For the text-containing cell, return its midpoint in [X, Y] coordinate format. 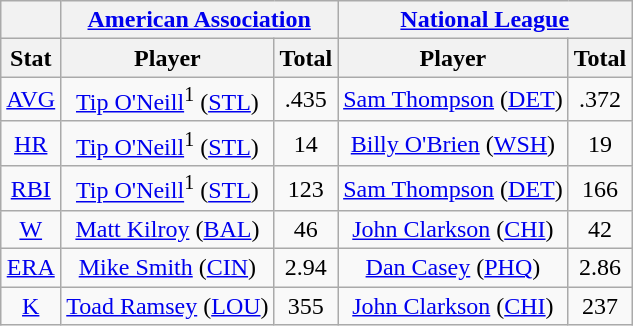
237 [600, 306]
46 [306, 230]
2.94 [306, 268]
19 [600, 144]
American Association [200, 20]
2.86 [600, 268]
14 [306, 144]
Billy O'Brien (WSH) [454, 144]
Toad Ramsey (LOU) [168, 306]
National League [485, 20]
.435 [306, 100]
355 [306, 306]
RBI [31, 188]
HR [31, 144]
Stat [31, 58]
42 [600, 230]
K [31, 306]
123 [306, 188]
Mike Smith (CIN) [168, 268]
Matt Kilroy (BAL) [168, 230]
.372 [600, 100]
AVG [31, 100]
Dan Casey (PHQ) [454, 268]
166 [600, 188]
ERA [31, 268]
W [31, 230]
